Detect which cell encompasses the target text, then output its [x, y] center coordinate. 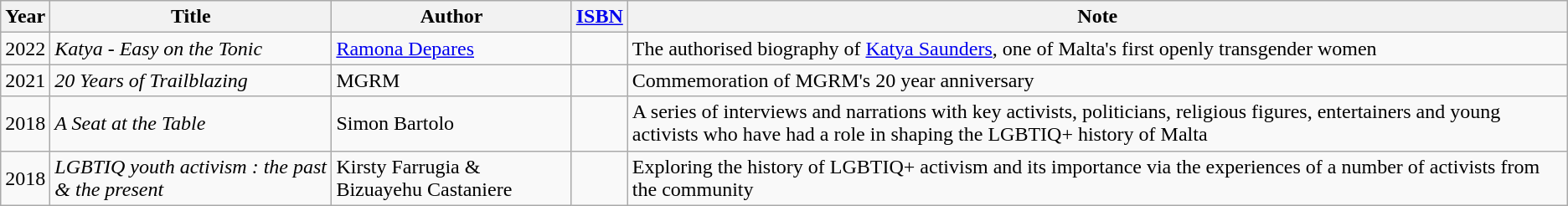
Author [451, 17]
Exploring the history of LGBTIQ+ activism and its importance via the experiences of a number of activists from the community [1097, 178]
Title [191, 17]
Year [25, 17]
Kirsty Farrugia & Bizuayehu Castaniere [451, 178]
LGBTIQ youth activism : the past & the present [191, 178]
MGRM [451, 80]
The authorised biography of Katya Saunders, one of Malta's first openly transgender women [1097, 49]
2021 [25, 80]
Commemoration of MGRM's 20 year anniversary [1097, 80]
Note [1097, 17]
Katya - Easy on the Tonic [191, 49]
A Seat at the Table [191, 124]
Simon Bartolo [451, 124]
ISBN [600, 17]
2022 [25, 49]
Ramona Depares [451, 49]
20 Years of Trailblazing [191, 80]
